Determine the (x, y) coordinate at the center of the cell enclosing the given text.  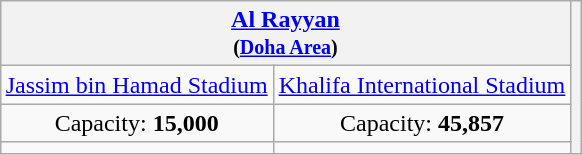
Capacity: 45,857 (422, 123)
Khalifa International Stadium (422, 85)
Jassim bin Hamad Stadium (136, 85)
Al Rayyan(Doha Area) (286, 34)
Capacity: 15,000 (136, 123)
